Return the [x, y] coordinate for the center point of the cell that contains the specified text.  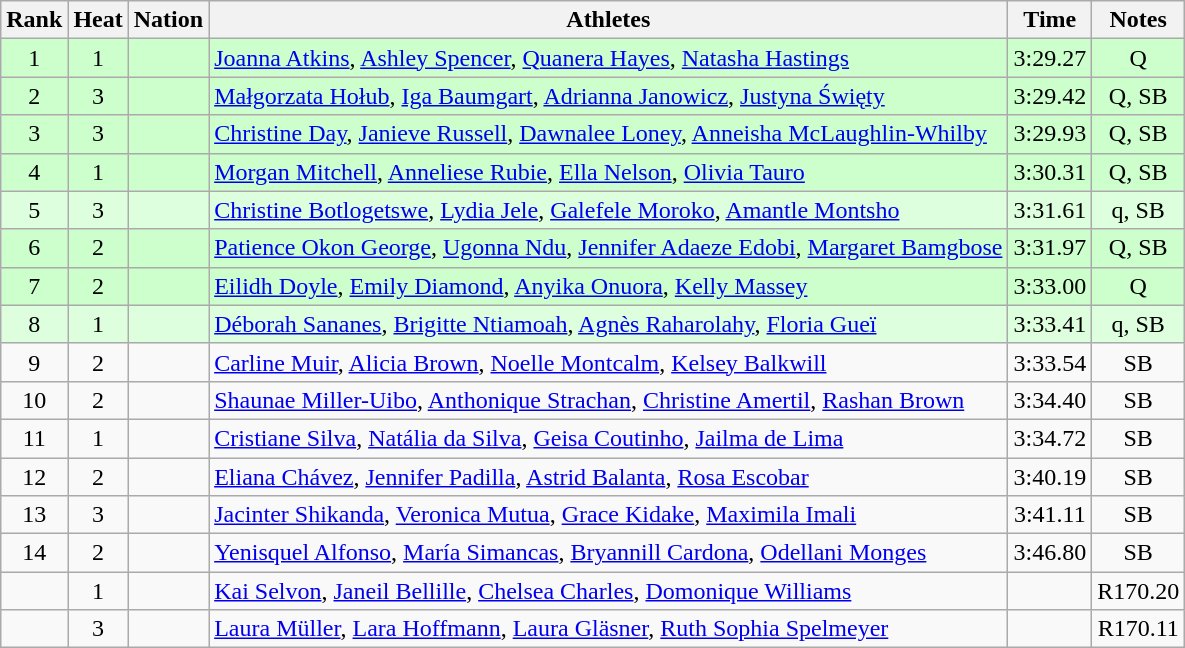
3:33.54 [1050, 362]
Laura Müller, Lara Hoffmann, Laura Gläsner, Ruth Sophia Spelmeyer [608, 629]
9 [34, 362]
3:34.72 [1050, 438]
3:41.11 [1050, 515]
14 [34, 553]
3:31.97 [1050, 248]
Christine Day, Janieve Russell, Dawnalee Loney, Anneisha McLaughlin-Whilby [608, 134]
Carline Muir, Alicia Brown, Noelle Montcalm, Kelsey Balkwill [608, 362]
3:34.40 [1050, 400]
Shaunae Miller-Uibo, Anthonique Strachan, Christine Amertil, Rashan Brown [608, 400]
Eliana Chávez, Jennifer Padilla, Astrid Balanta, Rosa Escobar [608, 477]
3:31.61 [1050, 210]
3:46.80 [1050, 553]
Yenisquel Alfonso, María Simancas, Bryannill Cardona, Odellani Monges [608, 553]
Athletes [608, 20]
Notes [1138, 20]
13 [34, 515]
Joanna Atkins, Ashley Spencer, Quanera Hayes, Natasha Hastings [608, 58]
Heat [98, 20]
R170.11 [1138, 629]
Christine Botlogetswe, Lydia Jele, Galefele Moroko, Amantle Montsho [608, 210]
Rank [34, 20]
3:29.93 [1050, 134]
Kai Selvon, Janeil Bellille, Chelsea Charles, Domonique Williams [608, 591]
R170.20 [1138, 591]
5 [34, 210]
8 [34, 324]
Cristiane Silva, Natália da Silva, Geisa Coutinho, Jailma de Lima [608, 438]
3:33.41 [1050, 324]
7 [34, 286]
3:30.31 [1050, 172]
Time [1050, 20]
Déborah Sananes, Brigitte Ntiamoah, Agnès Raharolahy, Floria Gueï [608, 324]
3:29.27 [1050, 58]
11 [34, 438]
Morgan Mitchell, Anneliese Rubie, Ella Nelson, Olivia Tauro [608, 172]
Nation [168, 20]
10 [34, 400]
3:29.42 [1050, 96]
Patience Okon George, Ugonna Ndu, Jennifer Adaeze Edobi, Margaret Bamgbose [608, 248]
12 [34, 477]
Eilidh Doyle, Emily Diamond, Anyika Onuora, Kelly Massey [608, 286]
Jacinter Shikanda, Veronica Mutua, Grace Kidake, Maximila Imali [608, 515]
3:33.00 [1050, 286]
3:40.19 [1050, 477]
4 [34, 172]
Małgorzata Hołub, Iga Baumgart, Adrianna Janowicz, Justyna Święty [608, 96]
6 [34, 248]
